Locate the cell with the specified text and output its (X, Y) center coordinate. 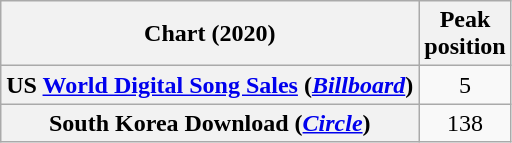
US World Digital Song Sales (Billboard) (210, 85)
138 (465, 123)
South Korea Download (Circle) (210, 123)
5 (465, 85)
Chart (2020) (210, 34)
Peakposition (465, 34)
